Pinpoint the cell where the given text exists, returning its (X, Y) midpoint coordinate. 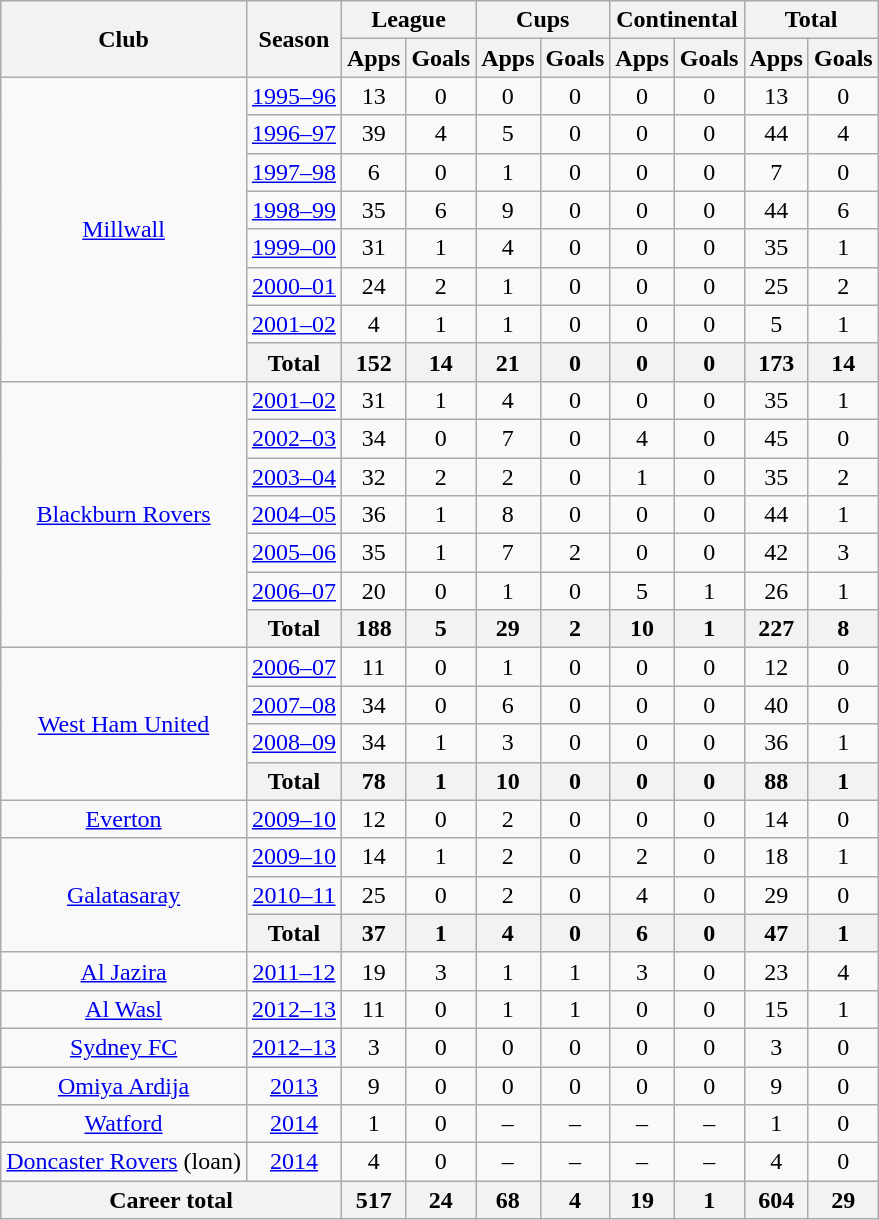
Club (124, 39)
18 (776, 857)
West Ham United (124, 724)
2005–06 (294, 553)
League (408, 20)
2002–03 (294, 438)
39 (373, 134)
227 (776, 629)
Season (294, 39)
21 (508, 362)
Sydney FC (124, 1047)
1995–96 (294, 96)
88 (776, 781)
40 (776, 705)
1996–97 (294, 134)
2011–12 (294, 971)
Blackburn Rovers (124, 514)
Galatasaray (124, 895)
604 (776, 1200)
517 (373, 1200)
1997–98 (294, 172)
Doncaster Rovers (loan) (124, 1162)
26 (776, 591)
20 (373, 591)
2003–04 (294, 477)
Al Wasl (124, 1009)
15 (776, 1009)
188 (373, 629)
1998–99 (294, 210)
Watford (124, 1124)
Everton (124, 819)
2008–09 (294, 743)
68 (508, 1200)
2007–08 (294, 705)
Career total (172, 1200)
173 (776, 362)
2010–11 (294, 895)
Omiya Ardija (124, 1085)
2000–01 (294, 286)
1999–00 (294, 248)
45 (776, 438)
37 (373, 933)
152 (373, 362)
Al Jazira (124, 971)
47 (776, 933)
2013 (294, 1085)
23 (776, 971)
42 (776, 553)
32 (373, 477)
Cups (543, 20)
Millwall (124, 229)
2004–05 (294, 515)
Continental (677, 20)
78 (373, 781)
